Output the [X, Y] coordinate of the center of the cell containing the given text.  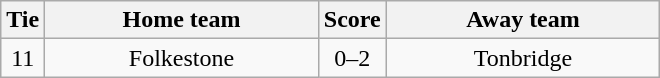
Home team [182, 20]
Tie [23, 20]
11 [23, 58]
0–2 [352, 58]
Away team [523, 20]
Folkestone [182, 58]
Score [352, 20]
Tonbridge [523, 58]
